For the text-containing cell, return its midpoint in (X, Y) coordinate format. 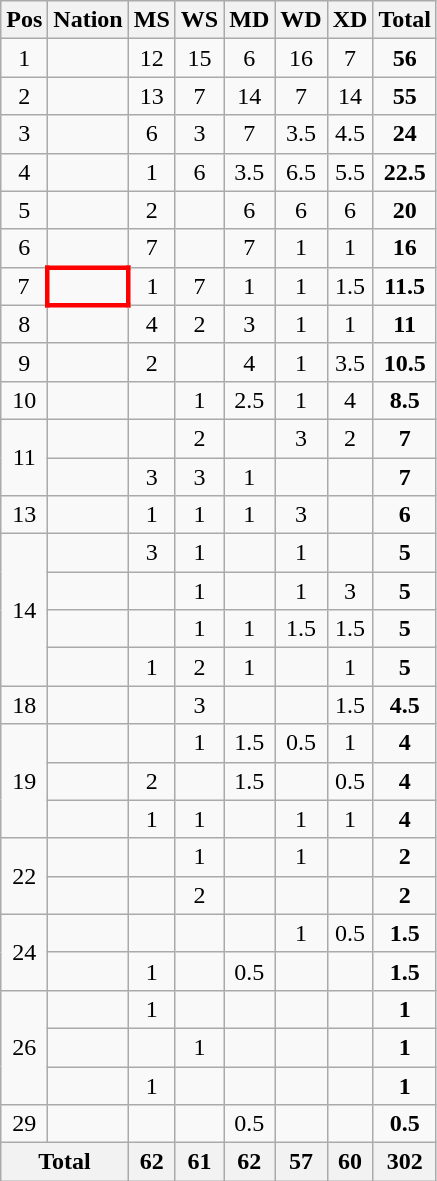
XD (350, 20)
22 (24, 876)
12 (152, 58)
19 (24, 781)
302 (405, 1162)
Nation (88, 20)
20 (405, 210)
18 (24, 705)
29 (24, 1124)
8 (24, 324)
11.5 (405, 286)
60 (350, 1162)
61 (199, 1162)
9 (24, 362)
Pos (24, 20)
57 (301, 1162)
10 (24, 400)
6.5 (301, 172)
22.5 (405, 172)
2.5 (250, 400)
8.5 (405, 400)
15 (199, 58)
5.5 (350, 172)
MD (250, 20)
WS (199, 20)
55 (405, 96)
WD (301, 20)
10.5 (405, 362)
MS (152, 20)
56 (405, 58)
26 (24, 1047)
